Identify which cell holds the provided text, then report its [X, Y] central coordinate. 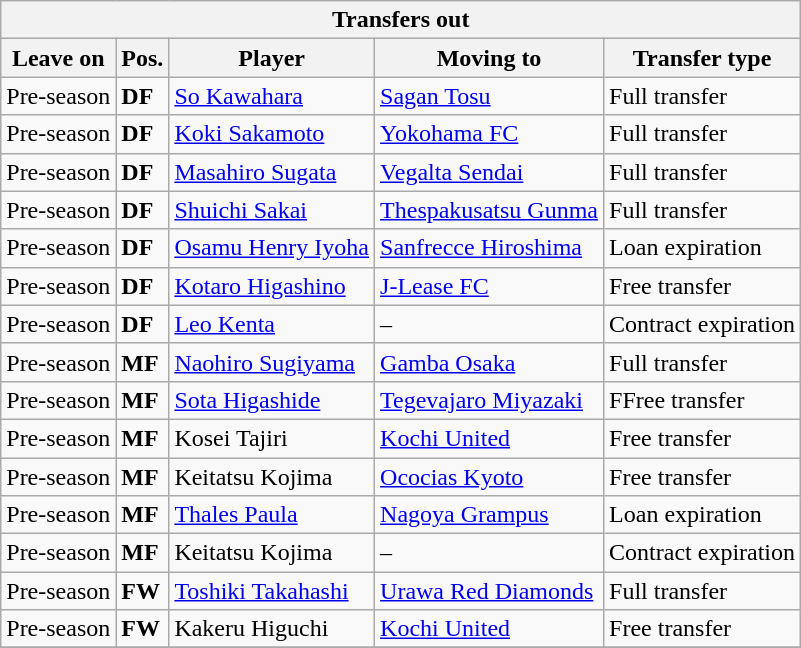
Sagan Tosu [490, 96]
Thales Paula [272, 515]
Naohiro Sugiyama [272, 362]
FFree transfer [702, 400]
Yokohama FC [490, 134]
Tegevajaro Miyazaki [490, 400]
Kotaro Higashino [272, 286]
Osamu Henry Iyoha [272, 248]
Kakeru Higuchi [272, 629]
Toshiki Takahashi [272, 591]
Gamba Osaka [490, 362]
Transfers out [401, 20]
Vegalta Sendai [490, 172]
So Kawahara [272, 96]
Shuichi Sakai [272, 210]
Nagoya Grampus [490, 515]
Sota Higashide [272, 400]
Sanfrecce Hiroshima [490, 248]
Moving to [490, 58]
Masahiro Sugata [272, 172]
Thespakusatsu Gunma [490, 210]
Urawa Red Diamonds [490, 591]
J-Lease FC [490, 286]
Ococias Kyoto [490, 477]
Leo Kenta [272, 324]
Kosei Tajiri [272, 438]
Player [272, 58]
Transfer type [702, 58]
Koki Sakamoto [272, 134]
Leave on [58, 58]
Pos. [142, 58]
